For the text-containing cell, return its midpoint in (X, Y) coordinate format. 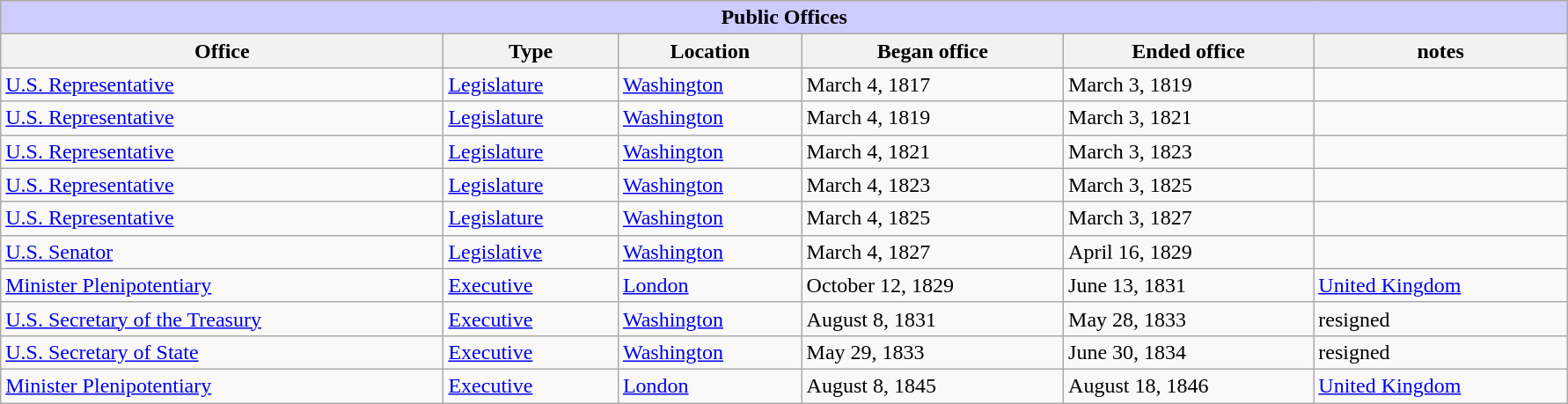
June 13, 1831 (1189, 285)
Public Offices (785, 18)
Location (709, 51)
March 4, 1823 (933, 185)
March 3, 1827 (1189, 218)
June 30, 1834 (1189, 352)
Office (222, 51)
notes (1441, 51)
March 4, 1819 (933, 118)
August 18, 1846 (1189, 386)
Began office (933, 51)
May 29, 1833 (933, 352)
March 4, 1821 (933, 151)
Legislative (531, 252)
U.S. Senator (222, 252)
March 3, 1825 (1189, 185)
March 4, 1825 (933, 218)
May 28, 1833 (1189, 319)
U.S. Secretary of State (222, 352)
August 8, 1831 (933, 319)
March 4, 1827 (933, 252)
March 3, 1823 (1189, 151)
October 12, 1829 (933, 285)
Type (531, 51)
U.S. Secretary of the Treasury (222, 319)
March 3, 1821 (1189, 118)
August 8, 1845 (933, 386)
March 4, 1817 (933, 84)
March 3, 1819 (1189, 84)
April 16, 1829 (1189, 252)
Ended office (1189, 51)
